Pinpoint the cell where the given text exists, returning its (x, y) midpoint coordinate. 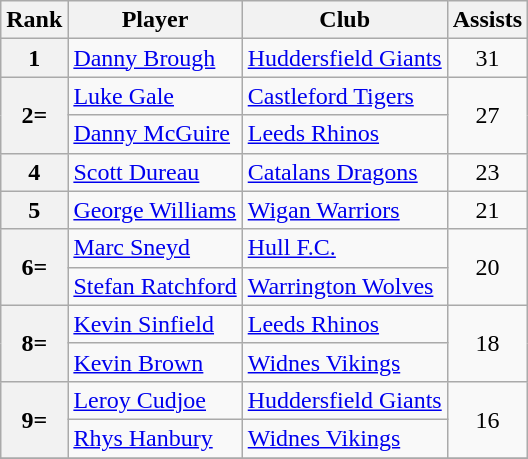
23 (487, 172)
31 (487, 58)
George Williams (155, 210)
Rhys Hanbury (155, 438)
18 (487, 343)
1 (34, 58)
Kevin Sinfield (155, 324)
Assists (487, 20)
5 (34, 210)
Luke Gale (155, 96)
16 (487, 419)
2= (34, 115)
9= (34, 419)
Hull F.C. (344, 248)
27 (487, 115)
Danny Brough (155, 58)
6= (34, 267)
21 (487, 210)
20 (487, 267)
4 (34, 172)
Scott Dureau (155, 172)
Wigan Warriors (344, 210)
Player (155, 20)
Warrington Wolves (344, 286)
Leroy Cudjoe (155, 400)
Kevin Brown (155, 362)
Club (344, 20)
Danny McGuire (155, 134)
Castleford Tigers (344, 96)
8= (34, 343)
Marc Sneyd (155, 248)
Rank (34, 20)
Stefan Ratchford (155, 286)
Catalans Dragons (344, 172)
